Identify which cell holds the provided text, then report its (X, Y) central coordinate. 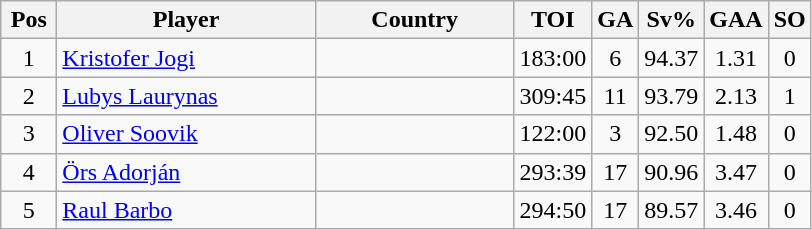
3.47 (736, 172)
3.46 (736, 210)
294:50 (553, 210)
SO (790, 20)
TOI (553, 20)
5 (29, 210)
1.48 (736, 134)
93.79 (672, 96)
92.50 (672, 134)
94.37 (672, 58)
Country (414, 20)
122:00 (553, 134)
GAA (736, 20)
6 (616, 58)
2 (29, 96)
89.57 (672, 210)
Kristofer Jogi (186, 58)
Lubys Laurynas (186, 96)
Örs Adorján (186, 172)
1.31 (736, 58)
Raul Barbo (186, 210)
GA (616, 20)
90.96 (672, 172)
11 (616, 96)
2.13 (736, 96)
309:45 (553, 96)
4 (29, 172)
293:39 (553, 172)
Oliver Soovik (186, 134)
183:00 (553, 58)
Sv% (672, 20)
Player (186, 20)
Pos (29, 20)
